Identify which cell holds the provided text, then report its [X, Y] central coordinate. 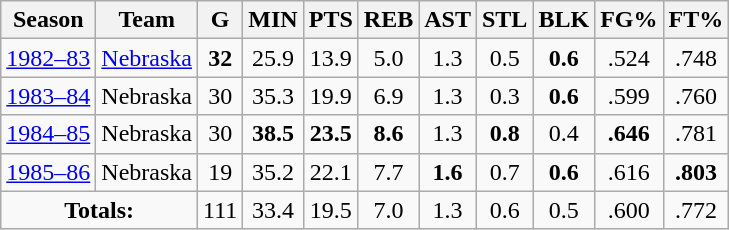
33.4 [273, 210]
BLK [564, 20]
13.9 [330, 58]
1985–86 [48, 172]
19.9 [330, 96]
G [220, 20]
.760 [696, 96]
0.8 [504, 134]
35.3 [273, 96]
35.2 [273, 172]
0.4 [564, 134]
32 [220, 58]
19.5 [330, 210]
AST [448, 20]
.646 [629, 134]
22.1 [330, 172]
1.6 [448, 172]
STL [504, 20]
MIN [273, 20]
23.5 [330, 134]
7.7 [388, 172]
8.6 [388, 134]
.600 [629, 210]
.803 [696, 172]
6.9 [388, 96]
19 [220, 172]
.772 [696, 210]
1982–83 [48, 58]
Season [48, 20]
38.5 [273, 134]
.781 [696, 134]
PTS [330, 20]
0.7 [504, 172]
REB [388, 20]
FT% [696, 20]
Team [147, 20]
5.0 [388, 58]
1983–84 [48, 96]
.616 [629, 172]
Totals: [100, 210]
25.9 [273, 58]
7.0 [388, 210]
111 [220, 210]
.599 [629, 96]
1984–85 [48, 134]
.748 [696, 58]
0.3 [504, 96]
.524 [629, 58]
FG% [629, 20]
